Scan for the cell matching the given text and deliver its [X, Y] coordinate at center. 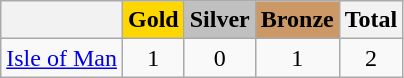
Isle of Man [62, 58]
0 [220, 58]
2 [371, 58]
Gold [153, 20]
Bronze [297, 20]
Silver [220, 20]
Total [371, 20]
